Scan for the cell matching the given text and deliver its (X, Y) coordinate at center. 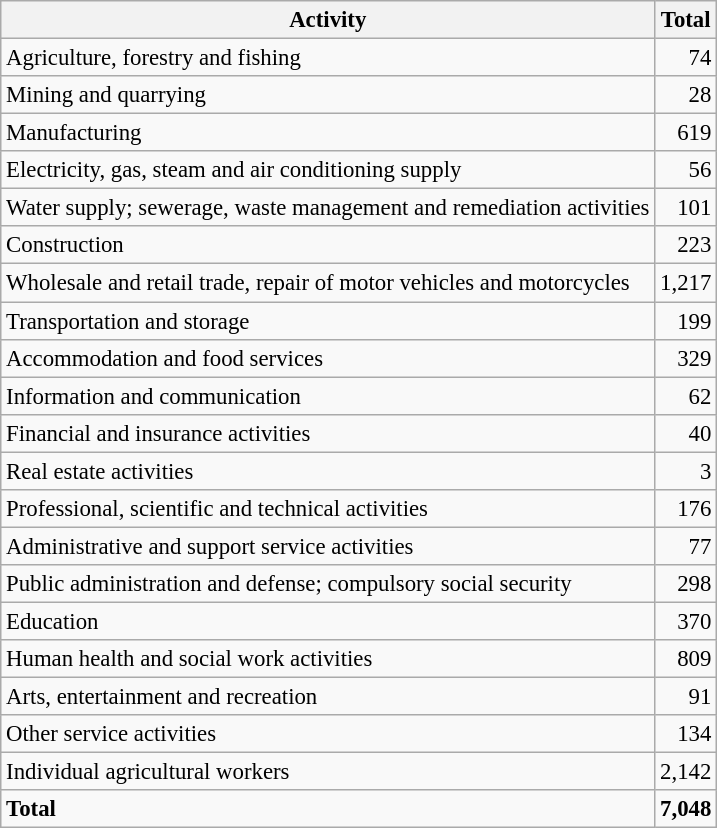
298 (686, 584)
Construction (328, 245)
3 (686, 471)
223 (686, 245)
101 (686, 208)
199 (686, 321)
Manufacturing (328, 133)
Water supply; sewerage, waste management and remediation activities (328, 208)
Real estate activities (328, 471)
370 (686, 621)
91 (686, 697)
809 (686, 659)
40 (686, 433)
Public administration and defense; compulsory social security (328, 584)
Information and communication (328, 396)
Professional, scientific and technical activities (328, 509)
134 (686, 734)
Other service activities (328, 734)
Education (328, 621)
1,217 (686, 283)
Individual agricultural workers (328, 772)
Agriculture, forestry and fishing (328, 58)
329 (686, 358)
2,142 (686, 772)
Financial and insurance activities (328, 433)
56 (686, 170)
619 (686, 133)
Administrative and support service activities (328, 546)
62 (686, 396)
28 (686, 95)
Human health and social work activities (328, 659)
74 (686, 58)
Electricity, gas, steam and air conditioning supply (328, 170)
Activity (328, 20)
176 (686, 509)
Arts, entertainment and recreation (328, 697)
Transportation and storage (328, 321)
Mining and quarrying (328, 95)
Accommodation and food services (328, 358)
7,048 (686, 809)
77 (686, 546)
Wholesale and retail trade, repair of motor vehicles and motorcycles (328, 283)
